Identify which cell holds the provided text, then report its (x, y) central coordinate. 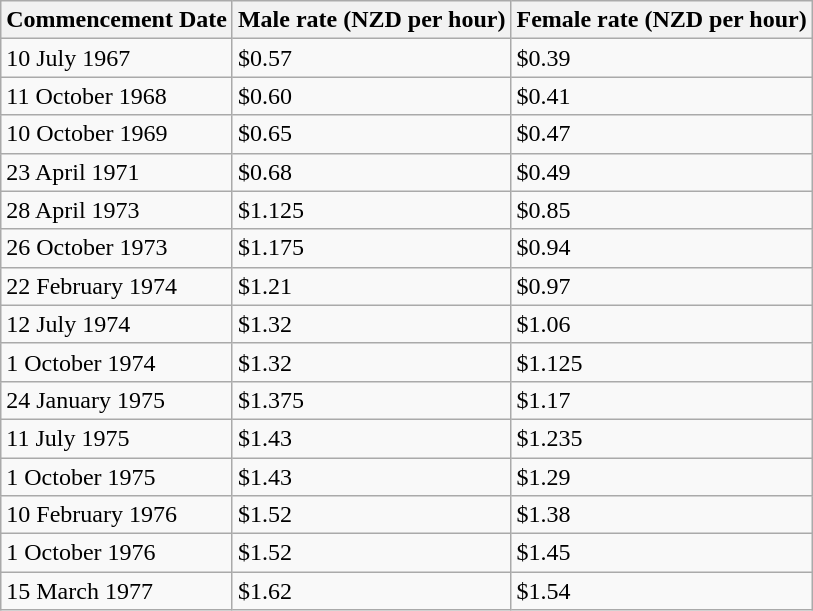
15 March 1977 (117, 591)
$0.68 (372, 172)
26 October 1973 (117, 248)
$0.94 (662, 248)
1 October 1976 (117, 553)
$1.29 (662, 477)
10 February 1976 (117, 515)
$1.45 (662, 553)
$0.39 (662, 58)
24 January 1975 (117, 400)
28 April 1973 (117, 210)
$1.54 (662, 591)
$0.97 (662, 286)
$0.47 (662, 134)
$1.62 (372, 591)
$1.175 (372, 248)
22 February 1974 (117, 286)
$0.85 (662, 210)
10 July 1967 (117, 58)
$0.49 (662, 172)
Male rate (NZD per hour) (372, 20)
Female rate (NZD per hour) (662, 20)
23 April 1971 (117, 172)
1 October 1974 (117, 362)
$0.57 (372, 58)
$1.06 (662, 324)
$1.38 (662, 515)
1 October 1975 (117, 477)
$1.235 (662, 438)
$0.60 (372, 96)
11 July 1975 (117, 438)
$1.375 (372, 400)
$0.65 (372, 134)
10 October 1969 (117, 134)
Commencement Date (117, 20)
$0.41 (662, 96)
12 July 1974 (117, 324)
$1.21 (372, 286)
11 October 1968 (117, 96)
$1.17 (662, 400)
